Identify which cell holds the provided text, then report its (X, Y) central coordinate. 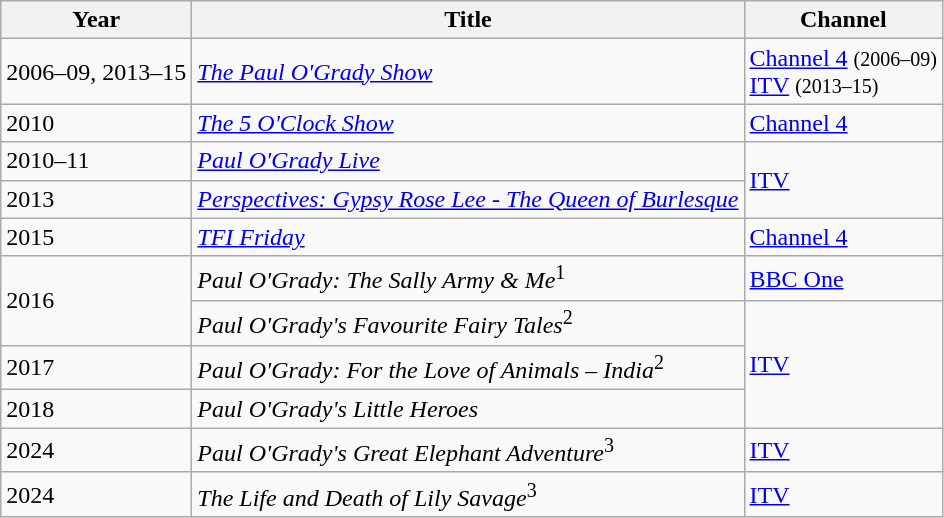
2010 (96, 123)
2010–11 (96, 161)
Paul O'Grady's Favourite Fairy Tales2 (468, 324)
2016 (96, 300)
Channel (843, 20)
Perspectives: Gypsy Rose Lee - The Queen of Burlesque (468, 199)
Paul O'Grady's Great Elephant Adventure3 (468, 450)
Paul O'Grady Live (468, 161)
The Paul O'Grady Show (468, 72)
The Life and Death of Lily Savage3 (468, 494)
Paul O'Grady: The Sally Army & Me1 (468, 278)
2017 (96, 368)
The 5 O'Clock Show (468, 123)
2006–09, 2013–15 (96, 72)
TFI Friday (468, 237)
Channel 4 (2006–09)ITV (2013–15) (843, 72)
2018 (96, 409)
Title (468, 20)
Year (96, 20)
Paul O'Grady: For the Love of Animals – India2 (468, 368)
Paul O'Grady's Little Heroes (468, 409)
2015 (96, 237)
2013 (96, 199)
BBC One (843, 278)
